Provide the (x, y) coordinate of the cell's center where the given text is located.  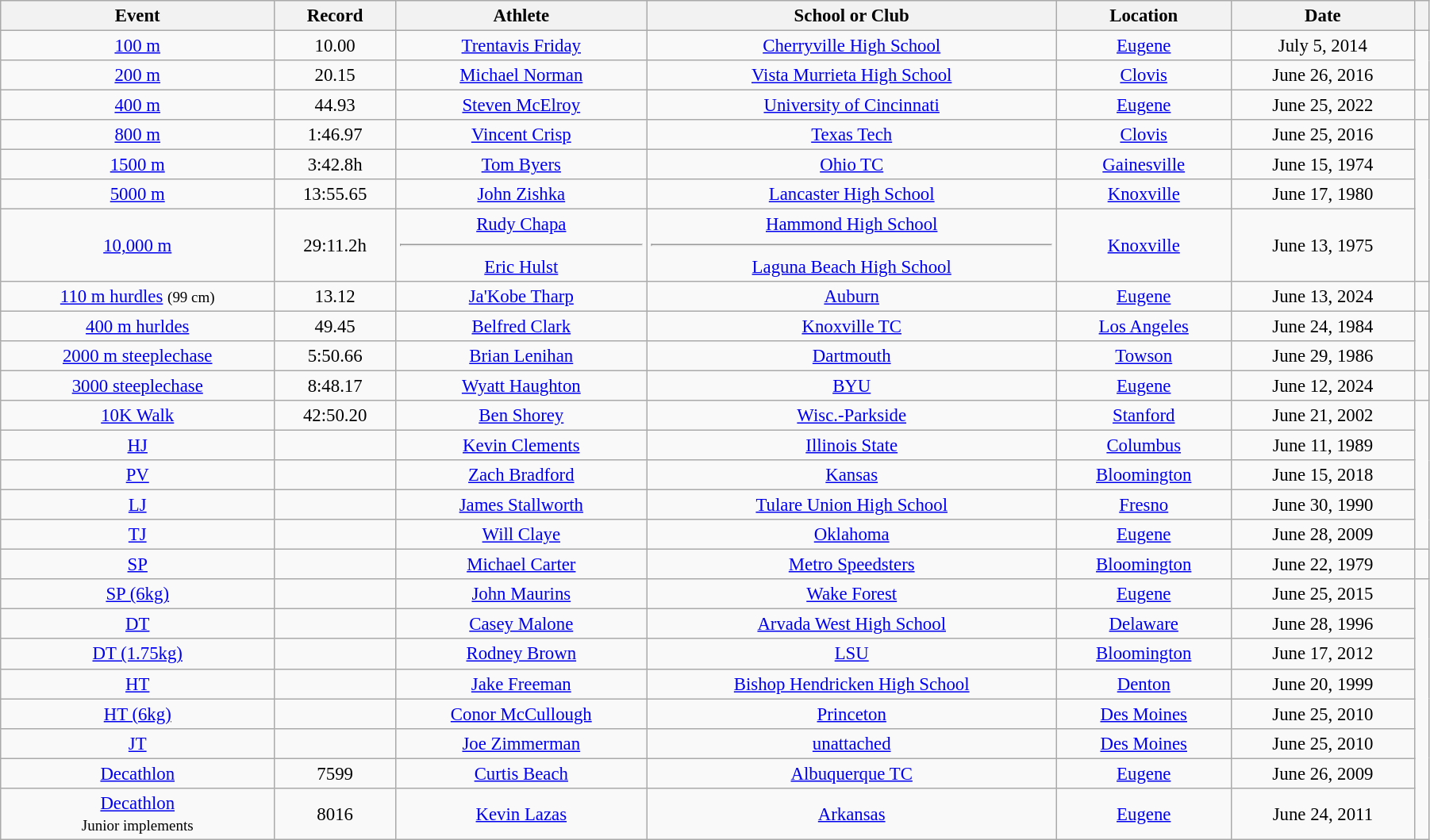
June 24, 2011 (1322, 814)
Record (335, 16)
June 25, 2016 (1322, 135)
Vincent Crisp (522, 135)
June 21, 2002 (1322, 416)
Kansas (851, 475)
HJ (138, 445)
20.15 (335, 75)
June 22, 1979 (1322, 565)
June 30, 1990 (1322, 505)
Fresno (1144, 505)
TJ (138, 535)
Rodney Brown (522, 654)
Bishop Hendricken High School (851, 684)
June 17, 2012 (1322, 654)
June 28, 1996 (1322, 624)
BYU (851, 385)
Belfred Clark (522, 326)
Delaware (1144, 624)
100 m (138, 46)
Auburn (851, 296)
Trentavis Friday (522, 46)
School or Club (851, 16)
Ben Shorey (522, 416)
June 12, 2024 (1322, 385)
Will Claye (522, 535)
SP (6kg) (138, 594)
Hammond High SchoolLaguna Beach High School (851, 245)
44.93 (335, 105)
Princeton (851, 714)
Rudy ChapaEric Hulst (522, 245)
PV (138, 475)
8016 (335, 814)
Brian Lenihan (522, 356)
HT (138, 684)
Athlete (522, 16)
June 11, 1989 (1322, 445)
1500 m (138, 165)
Tulare Union High School (851, 505)
June 26, 2016 (1322, 75)
Jake Freeman (522, 684)
10.00 (335, 46)
June 25, 2022 (1322, 105)
DT (1.75kg) (138, 654)
400 m hurldes (138, 326)
Illinois State (851, 445)
Steven McElroy (522, 105)
June 13, 2024 (1322, 296)
Wyatt Haughton (522, 385)
Vista Murrieta High School (851, 75)
June 24, 1984 (1322, 326)
10,000 m (138, 245)
Kevin Clements (522, 445)
8:48.17 (335, 385)
7599 (335, 773)
June 26, 2009 (1322, 773)
13:55.65 (335, 194)
Metro Speedsters (851, 565)
3000 steeplechase (138, 385)
Joe Zimmerman (522, 743)
Event (138, 16)
42:50.20 (335, 416)
DecathlonJunior implements (138, 814)
Cherryville High School (851, 46)
5:50.66 (335, 356)
1:46.97 (335, 135)
800 m (138, 135)
Dartmouth (851, 356)
Tom Byers (522, 165)
Date (1322, 16)
Zach Bradford (522, 475)
LJ (138, 505)
Casey Malone (522, 624)
June 15, 2018 (1322, 475)
Denton (1144, 684)
Ja'Kobe Tharp (522, 296)
Michael Carter (522, 565)
Ohio TC (851, 165)
3:42.8h (335, 165)
Wake Forest (851, 594)
Michael Norman (522, 75)
400 m (138, 105)
John Maurins (522, 594)
10K Walk (138, 416)
200 m (138, 75)
JT (138, 743)
49.45 (335, 326)
John Zishka (522, 194)
Kevin Lazas (522, 814)
June 13, 1975 (1322, 245)
29:11.2h (335, 245)
Columbus (1144, 445)
June 20, 1999 (1322, 684)
July 5, 2014 (1322, 46)
Oklahoma (851, 535)
Wisc.-Parkside (851, 416)
5000 m (138, 194)
Conor McCullough (522, 714)
Stanford (1144, 416)
Texas Tech (851, 135)
Arkansas (851, 814)
13.12 (335, 296)
James Stallworth (522, 505)
Los Angeles (1144, 326)
Decathlon (138, 773)
Gainesville (1144, 165)
Towson (1144, 356)
DT (138, 624)
Knoxville TC (851, 326)
University of Cincinnati (851, 105)
HT (6kg) (138, 714)
Albuquerque TC (851, 773)
June 25, 2015 (1322, 594)
Arvada West High School (851, 624)
June 15, 1974 (1322, 165)
LSU (851, 654)
110 m hurdles (99 cm) (138, 296)
2000 m steeplechase (138, 356)
June 17, 1980 (1322, 194)
unattached (851, 743)
June 28, 2009 (1322, 535)
Lancaster High School (851, 194)
June 29, 1986 (1322, 356)
SP (138, 565)
Curtis Beach (522, 773)
Location (1144, 16)
